Extract the (x, y) coordinate from the center of the cell holding the provided text.  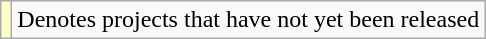
Denotes projects that have not yet been released (248, 20)
